Return the (X, Y) coordinate for the center point of the cell that contains the specified text.  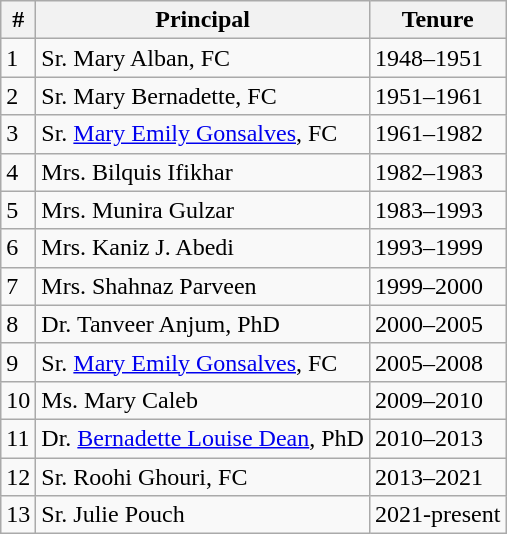
13 (18, 515)
5 (18, 210)
1982–1983 (437, 172)
12 (18, 477)
6 (18, 248)
4 (18, 172)
Mrs. Munira Gulzar (203, 210)
1948–1951 (437, 58)
Principal (203, 20)
2005–2008 (437, 362)
11 (18, 438)
Mrs. Kaniz J. Abedi (203, 248)
Dr. Bernadette Louise Dean, PhD (203, 438)
Sr. Mary Alban, FC (203, 58)
Ms. Mary Caleb (203, 400)
2013–2021 (437, 477)
1999–2000 (437, 286)
8 (18, 324)
Sr. Julie Pouch (203, 515)
9 (18, 362)
2000–2005 (437, 324)
3 (18, 134)
2009–2010 (437, 400)
Tenure (437, 20)
Sr. Roohi Ghouri, FC (203, 477)
1 (18, 58)
2 (18, 96)
Dr. Tanveer Anjum, PhD (203, 324)
Sr. Mary Bernadette, FC (203, 96)
Mrs. Bilquis Ifikhar (203, 172)
2021-present (437, 515)
# (18, 20)
Mrs. Shahnaz Parveen (203, 286)
2010–2013 (437, 438)
7 (18, 286)
1951–1961 (437, 96)
1983–1993 (437, 210)
10 (18, 400)
1961–1982 (437, 134)
1993–1999 (437, 248)
